Locate the cell with the specified text and output its (X, Y) center coordinate. 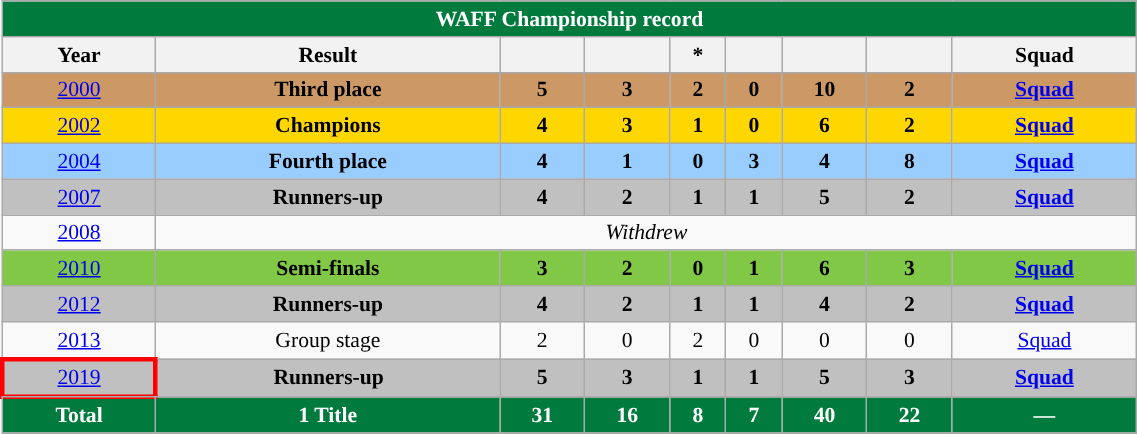
7 (754, 416)
2019 (79, 378)
Third place (328, 90)
2008 (79, 233)
WAFF Championship record (570, 19)
2013 (79, 340)
2012 (79, 304)
1 Title (328, 416)
2000 (79, 90)
31 (542, 416)
16 (628, 416)
Group stage (328, 340)
Total (79, 416)
Withdrew (646, 233)
22 (910, 416)
2007 (79, 197)
— (1044, 416)
2004 (79, 162)
Champions (328, 126)
10 (824, 90)
Semi-finals (328, 269)
2002 (79, 126)
Result (328, 55)
40 (824, 416)
Fourth place (328, 162)
2010 (79, 269)
Year (79, 55)
* (698, 55)
